Identify which cell holds the provided text, then report its (X, Y) central coordinate. 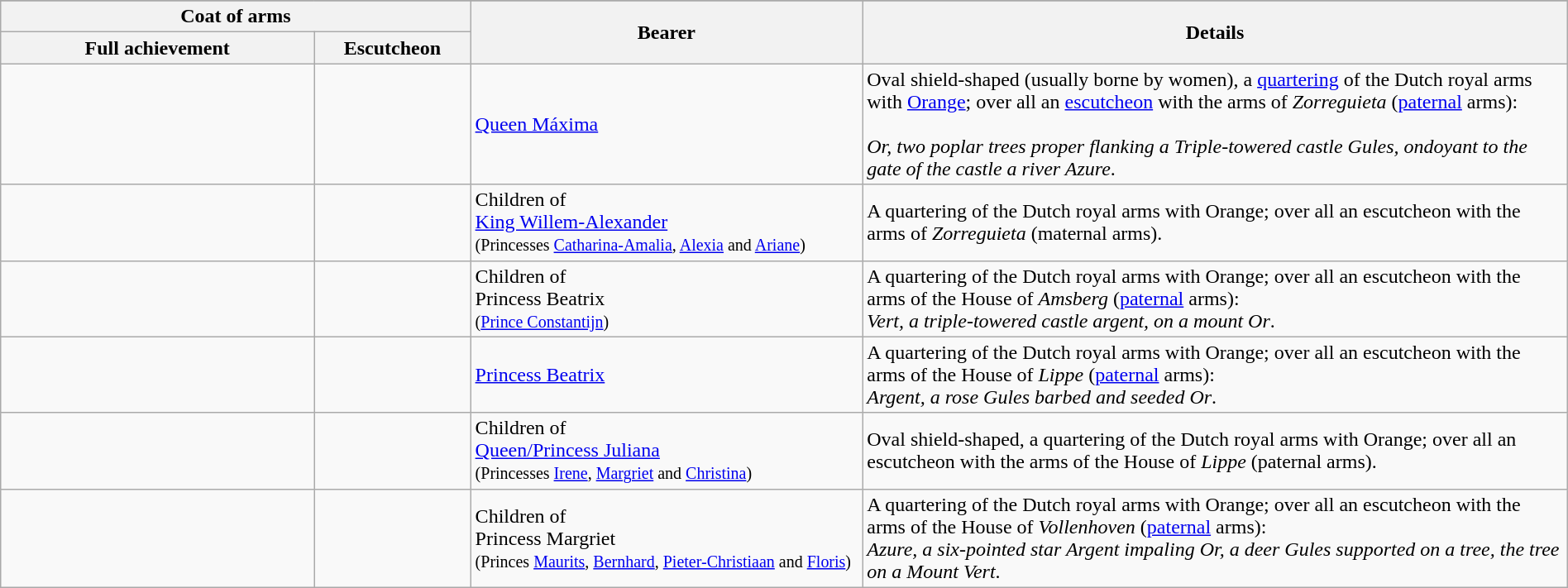
Escutcheon (392, 48)
Full achievement (157, 48)
Children ofPrincess Margriet(Princes Maurits, Bernhard, Pieter-Christiaan and Floris) (667, 538)
A quartering of the Dutch royal arms with Orange; over all an escutcheon with the arms of Zorreguieta (maternal arms). (1216, 222)
Coat of arms (236, 17)
Children ofPrincess Beatrix(Prince Constantijn) (667, 299)
Princess Beatrix (667, 375)
Queen Máxima (667, 124)
Children of Queen/Princess Juliana(Princesses Irene, Margriet and Christina) (667, 451)
Details (1216, 32)
Bearer (667, 32)
Oval shield-shaped, a quartering of the Dutch royal arms with Orange; over all an escutcheon with the arms of the House of Lippe (paternal arms). (1216, 451)
Children ofKing Willem-Alexander(Princesses Catharina-Amalia, Alexia and Ariane) (667, 222)
